Return (X, Y) of the center of cell containing provided text 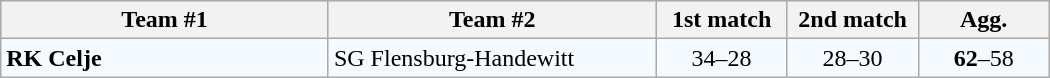
34–28 (722, 58)
Agg. (984, 20)
Team #2 (492, 20)
RK Celje (165, 58)
2nd match (852, 20)
Team #1 (165, 20)
SG Flensburg-Handewitt (492, 58)
62–58 (984, 58)
1st match (722, 20)
28–30 (852, 58)
